Capture the cell that displays the provided text and extract its (X, Y) central coordinate. 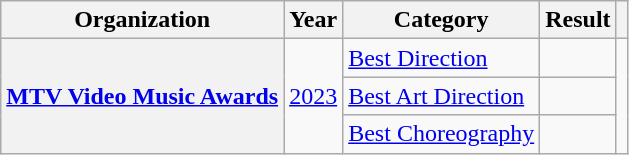
Year (314, 20)
Best Art Direction (442, 96)
MTV Video Music Awards (142, 96)
Category (442, 20)
Best Direction (442, 58)
Organization (142, 20)
Best Choreography (442, 134)
Result (578, 20)
2023 (314, 96)
